Determine the (X, Y) coordinate at the center of the cell enclosing the given text.  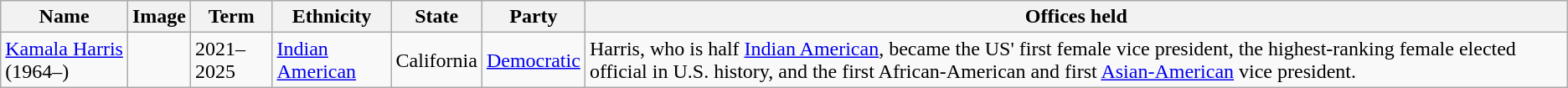
Kamala Harris(1964–) (64, 60)
Indian American (332, 60)
Ethnicity (332, 17)
Democratic (533, 60)
Name (64, 17)
Party (533, 17)
California (436, 60)
Term (231, 17)
State (436, 17)
Offices held (1075, 17)
Image (159, 17)
2021–2025 (231, 60)
